Return [X, Y] of the center of cell containing provided text 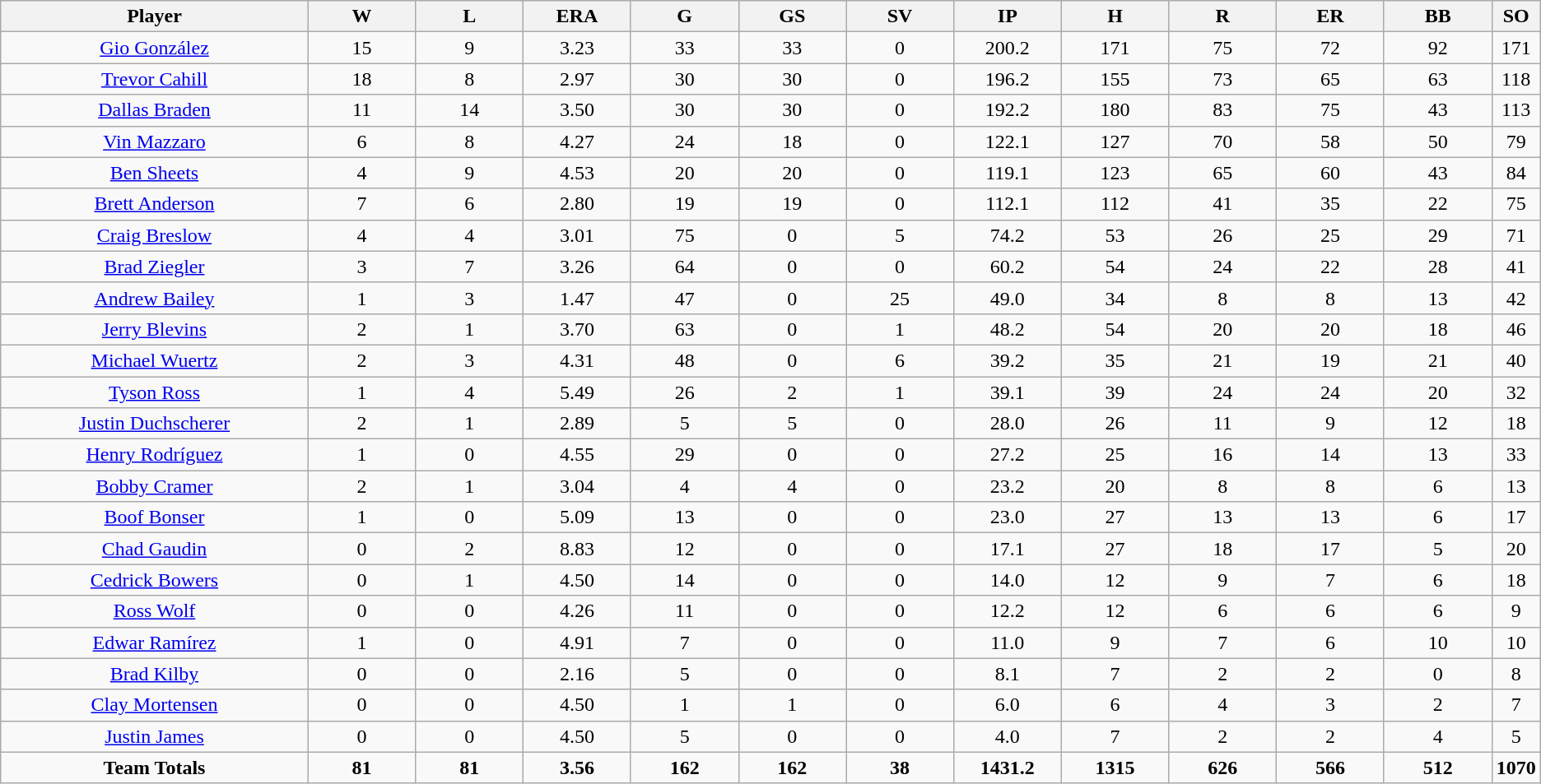
L [469, 16]
34 [1115, 298]
SO [1516, 16]
2.16 [578, 674]
1431.2 [1008, 768]
Dallas Braden [155, 110]
1315 [1115, 768]
5.09 [578, 517]
28.0 [1008, 424]
38 [901, 768]
4.53 [578, 173]
74.2 [1008, 235]
46 [1516, 329]
70 [1223, 141]
Player [155, 16]
Jerry Blevins [155, 329]
118 [1516, 79]
Ross Wolf [155, 611]
Gio González [155, 48]
40 [1516, 360]
4.27 [578, 141]
192.2 [1008, 110]
Brett Anderson [155, 204]
Trevor Cahill [155, 79]
Tyson Ross [155, 392]
48.2 [1008, 329]
39.2 [1008, 360]
42 [1516, 298]
73 [1223, 79]
49.0 [1008, 298]
4.55 [578, 455]
Boof Bonser [155, 517]
60.2 [1008, 267]
84 [1516, 173]
626 [1223, 768]
48 [685, 360]
83 [1223, 110]
Henry Rodríguez [155, 455]
28 [1437, 267]
3.26 [578, 267]
BB [1437, 16]
4.0 [1008, 736]
3.56 [578, 768]
3.50 [578, 110]
5.49 [578, 392]
Ben Sheets [155, 173]
4.91 [578, 643]
GS [792, 16]
200.2 [1008, 48]
Brad Ziegler [155, 267]
2.80 [578, 204]
47 [685, 298]
H [1115, 16]
79 [1516, 141]
64 [685, 267]
6.0 [1008, 705]
196.2 [1008, 79]
Michael Wuertz [155, 360]
2.89 [578, 424]
Team Totals [155, 768]
8.1 [1008, 674]
119.1 [1008, 173]
60 [1330, 173]
32 [1516, 392]
4.31 [578, 360]
ER [1330, 16]
39 [1115, 392]
Bobby Cramer [155, 486]
16 [1223, 455]
1.47 [578, 298]
Vin Mazzaro [155, 141]
SV [901, 16]
39.1 [1008, 392]
R [1223, 16]
155 [1115, 79]
27.2 [1008, 455]
11.0 [1008, 643]
Andrew Bailey [155, 298]
8.83 [578, 549]
W [362, 16]
23.0 [1008, 517]
123 [1115, 173]
15 [362, 48]
3.23 [578, 48]
Clay Mortensen [155, 705]
G [685, 16]
Justin James [155, 736]
2.97 [578, 79]
17.1 [1008, 549]
IP [1008, 16]
Brad Kilby [155, 674]
4.26 [578, 611]
113 [1516, 110]
58 [1330, 141]
Craig Breslow [155, 235]
1070 [1516, 768]
512 [1437, 768]
92 [1437, 48]
14.0 [1008, 580]
122.1 [1008, 141]
Edwar Ramírez [155, 643]
127 [1115, 141]
Justin Duchscherer [155, 424]
23.2 [1008, 486]
3.70 [578, 329]
3.01 [578, 235]
112 [1115, 204]
72 [1330, 48]
53 [1115, 235]
3.04 [578, 486]
ERA [578, 16]
Chad Gaudin [155, 549]
180 [1115, 110]
12.2 [1008, 611]
112.1 [1008, 204]
71 [1516, 235]
Cedrick Bowers [155, 580]
50 [1437, 141]
566 [1330, 768]
